Output the (x, y) coordinate of the center of the cell containing the given text.  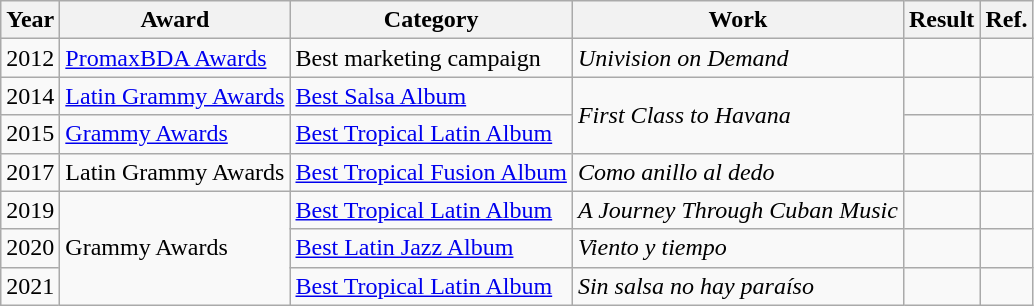
A Journey Through Cuban Music (738, 210)
Award (175, 20)
Univision on Demand (738, 58)
2020 (30, 248)
Sin salsa no hay paraíso (738, 286)
Work (738, 20)
Viento y tiempo (738, 248)
Best Tropical Fusion Album (431, 172)
2019 (30, 210)
2021 (30, 286)
Category (431, 20)
2017 (30, 172)
Ref. (1006, 20)
Result (941, 20)
PromaxBDA Awards (175, 58)
Best marketing campaign (431, 58)
2015 (30, 134)
Best Salsa Album (431, 96)
Best Latin Jazz Album (431, 248)
2012 (30, 58)
First Class to Havana (738, 115)
Year (30, 20)
Como anillo al dedo (738, 172)
2014 (30, 96)
